Output the [x, y] coordinate of the center of the cell containing the given text.  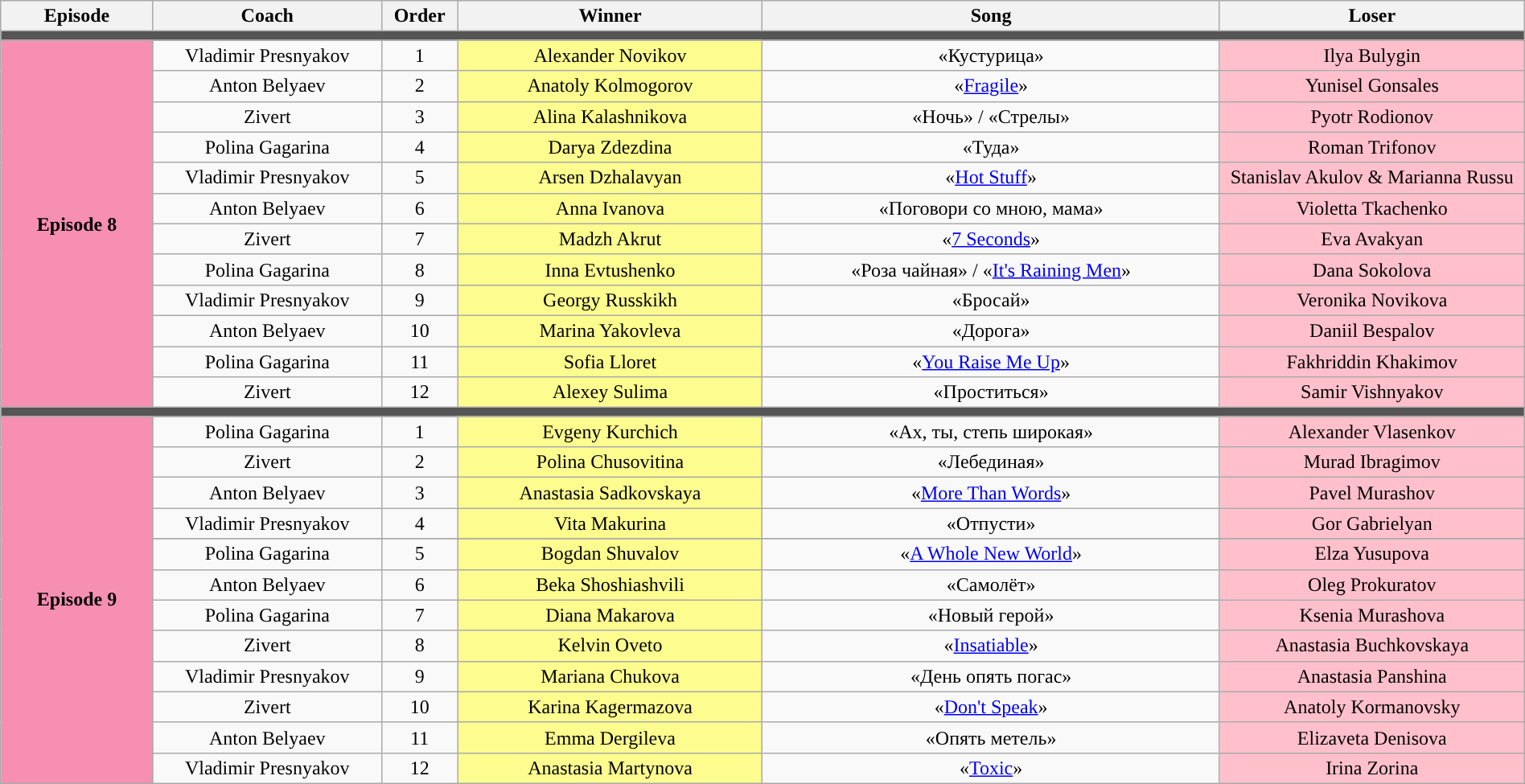
«Ночь» / «Стрелы» [991, 117]
«Toxic» [991, 768]
Diana Makarova [610, 615]
«Роза чайная» / «It's Raining Men» [991, 269]
«Проститься» [991, 392]
Sofia Lloret [610, 361]
«Самолёт» [991, 585]
Pyotr Rodionov [1372, 117]
Gor Gabrielyan [1372, 523]
Dana Sokolova [1372, 269]
Elizaveta Denisova [1372, 737]
Alexander Novikov [610, 55]
«Поговори со мною, мама» [991, 208]
Arsen Dzhalavyan [610, 178]
Oleg Prokuratov [1372, 585]
«Опять метель» [991, 737]
Roman Trifonov [1372, 147]
«More Than Words» [991, 493]
Elza Yusupova [1372, 554]
Yunisel Gonsales [1372, 86]
«Дорога» [991, 330]
Coach [267, 16]
«7 Seconds» [991, 239]
Episode [77, 16]
Karina Kagermazova [610, 707]
«You Raise Me Up» [991, 361]
Beka Shoshiashvili [610, 585]
Alexander Vlasenkov [1372, 432]
Episode 8 [77, 224]
«Hot Stuff» [991, 178]
«Insatiable» [991, 646]
Anastasia Martynova [610, 768]
Irina Zorina [1372, 768]
Song [991, 16]
Samir Vishnyakov [1372, 392]
Mariana Chukova [610, 676]
Eva Avakyan [1372, 239]
Polina Chusovitina [610, 462]
Darya Zdezdina [610, 147]
Georgy Russkikh [610, 300]
Ilya Bulygin [1372, 55]
«Don't Speak» [991, 707]
Alina Kalashnikova [610, 117]
Winner [610, 16]
Marina Yakovleva [610, 330]
Anastasia Sadkovskaya [610, 493]
Violetta Tkachenko [1372, 208]
Anatoly Kormanovsky [1372, 707]
Anna Ivanova [610, 208]
«День опять погас» [991, 676]
Emma Dergileva [610, 737]
Fakhriddin Khakimov [1372, 361]
Order [420, 16]
Kelvin Oveto [610, 646]
Evgeny Kurchich [610, 432]
«Новый герой» [991, 615]
Madzh Akrut [610, 239]
Veronika Novikova [1372, 300]
«Туда» [991, 147]
«Fragile» [991, 86]
Ksenia Murashova [1372, 615]
«Отпусти» [991, 523]
Daniil Bespalov [1372, 330]
«Лебединая» [991, 462]
Inna Evtushenko [610, 269]
Stanislav Akulov & Marianna Russu [1372, 178]
Bogdan Shuvalov [610, 554]
Episode 9 [77, 600]
Anatoly Kolmogorov [610, 86]
Anastasia Panshina [1372, 676]
«Бросай» [991, 300]
«Ах, ты, степь широкая» [991, 432]
«Кустурица» [991, 55]
Anastasia Buchkovskaya [1372, 646]
«A Whole New World» [991, 554]
Loser [1372, 16]
Vita Makurina [610, 523]
Alexey Sulima [610, 392]
Murad Ibragimov [1372, 462]
Pavel Murashov [1372, 493]
